Detect which cell encompasses the target text, then output its (X, Y) center coordinate. 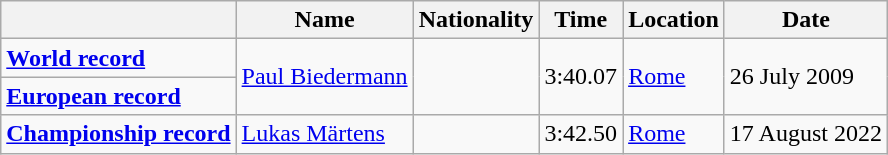
World record (118, 58)
3:40.07 (581, 77)
26 July 2009 (806, 77)
Paul Biedermann (324, 77)
Lukas Märtens (324, 134)
Name (324, 20)
Location (674, 20)
17 August 2022 (806, 134)
Nationality (476, 20)
Date (806, 20)
Championship record (118, 134)
European record (118, 96)
3:42.50 (581, 134)
Time (581, 20)
